Scan for the cell matching the given text and deliver its [X, Y] coordinate at center. 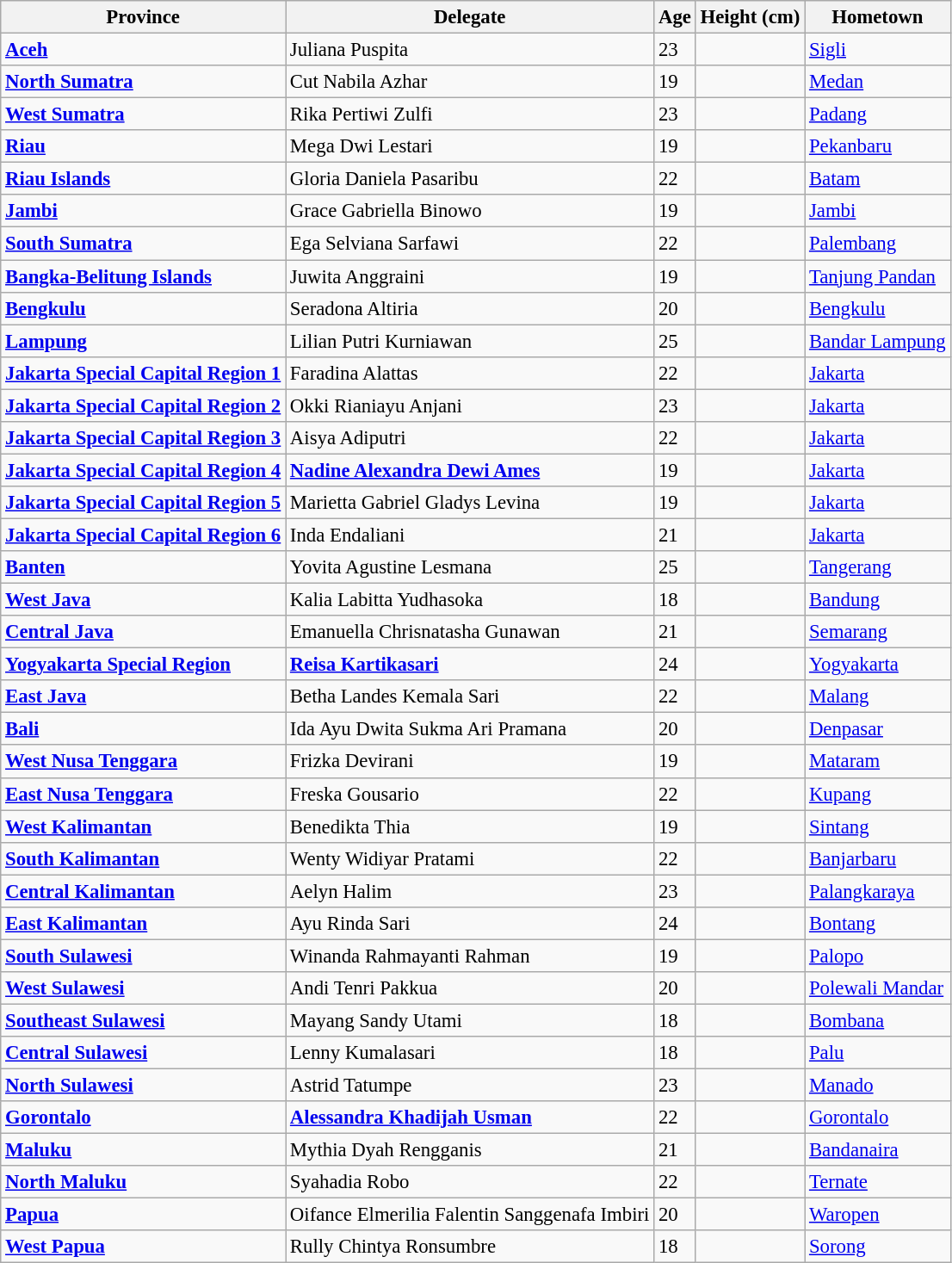
Emanuella Chrisnatasha Gunawan [470, 632]
Banten [143, 567]
Medan [878, 82]
Winanda Rahmayanti Rahman [470, 956]
Alessandra Khadijah Usman [470, 1118]
Mythia Dyah Rengganis [470, 1150]
Juliana Puspita [470, 50]
Jakarta Special Capital Region 3 [143, 438]
Freska Gousario [470, 794]
Maluku [143, 1150]
Jakarta Special Capital Region 5 [143, 503]
Wenty Widiyar Pratami [470, 858]
South Kalimantan [143, 858]
Jakarta Special Capital Region 6 [143, 535]
Faradina Alattas [470, 373]
Sintang [878, 827]
Tanjung Pandan [878, 276]
West Nusa Tenggara [143, 762]
Reisa Kartikasari [470, 665]
North Maluku [143, 1182]
Bombana [878, 1020]
West Sulawesi [143, 988]
East Java [143, 697]
West Kalimantan [143, 827]
Central Sulawesi [143, 1053]
Oifance Elmerilia Falentin Sanggenafa Imbiri [470, 1215]
Age [675, 17]
East Nusa Tenggara [143, 794]
Gloria Daniela Pasaribu [470, 179]
Mataram [878, 762]
Inda Endaliani [470, 535]
Province [143, 17]
West Sumatra [143, 115]
Polewali Mandar [878, 988]
Marietta Gabriel Gladys Levina [470, 503]
Mayang Sandy Utami [470, 1020]
Jakarta Special Capital Region 4 [143, 470]
Riau [143, 146]
Semarang [878, 632]
Banjarbaru [878, 858]
Ayu Rinda Sari [470, 924]
Kupang [878, 794]
South Sumatra [143, 244]
Frizka Devirani [470, 762]
Bandung [878, 600]
Kalia Labitta Yudhasoka [470, 600]
Benedikta Thia [470, 827]
Delegate [470, 17]
Bali [143, 729]
Padang [878, 115]
Okki Rianiayu Anjani [470, 406]
Central Java [143, 632]
Palangkaraya [878, 891]
Bandar Lampung [878, 341]
Waropen [878, 1215]
Yogyakarta Special Region [143, 665]
Central Kalimantan [143, 891]
Riau Islands [143, 179]
West Java [143, 600]
Astrid Tatumpe [470, 1086]
Cut Nabila Azhar [470, 82]
South Sulawesi [143, 956]
Aelyn Halim [470, 891]
Aisya Adiputri [470, 438]
Jakarta Special Capital Region 1 [143, 373]
Southeast Sulawesi [143, 1020]
Betha Landes Kemala Sari [470, 697]
Jakarta Special Capital Region 2 [143, 406]
Andi Tenri Pakkua [470, 988]
Bontang [878, 924]
Palopo [878, 956]
Mega Dwi Lestari [470, 146]
Nadine Alexandra Dewi Ames [470, 470]
Lilian Putri Kurniawan [470, 341]
Aceh [143, 50]
Sigli [878, 50]
Malang [878, 697]
East Kalimantan [143, 924]
Yogyakarta [878, 665]
Seradona Altiria [470, 308]
Palembang [878, 244]
Lampung [143, 341]
Yovita Agustine Lesmana [470, 567]
Pekanbaru [878, 146]
Height (cm) [750, 17]
North Sulawesi [143, 1086]
Grace Gabriella Binowo [470, 211]
Ega Selviana Sarfawi [470, 244]
Palu [878, 1053]
Syahadia Robo [470, 1182]
Hometown [878, 17]
Lenny Kumalasari [470, 1053]
Denpasar [878, 729]
North Sumatra [143, 82]
Batam [878, 179]
Bandanaira [878, 1150]
Manado [878, 1086]
Rika Pertiwi Zulfi [470, 115]
Ternate [878, 1182]
Bangka-Belitung Islands [143, 276]
Papua [143, 1215]
Tangerang [878, 567]
Juwita Anggraini [470, 276]
Ida Ayu Dwita Sukma Ari Pramana [470, 729]
